Return the [X, Y] coordinate for the center point of the cell that contains the specified text.  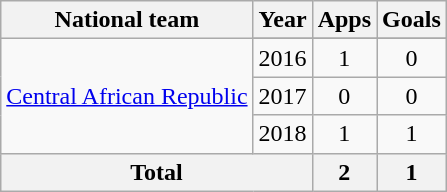
2 [344, 172]
Year [282, 20]
2017 [282, 96]
Central African Republic [127, 96]
Total [156, 172]
2016 [282, 58]
National team [127, 20]
Apps [344, 20]
Goals [412, 20]
2018 [282, 134]
